Scan for the cell matching the given text and deliver its (x, y) coordinate at center. 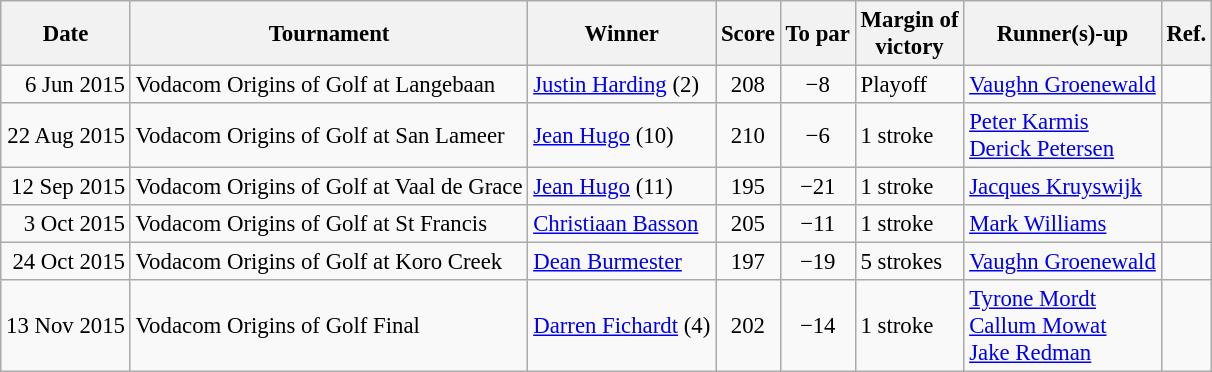
Runner(s)-up (1062, 34)
Justin Harding (2) (622, 85)
Date (66, 34)
Margin ofvictory (910, 34)
Score (748, 34)
210 (748, 136)
Dean Burmester (622, 262)
−14 (818, 326)
−11 (818, 224)
Jean Hugo (11) (622, 187)
13 Nov 2015 (66, 326)
Peter Karmis Derick Petersen (1062, 136)
12 Sep 2015 (66, 187)
205 (748, 224)
−6 (818, 136)
Playoff (910, 85)
Vodacom Origins of Golf at Vaal de Grace (329, 187)
Vodacom Origins of Golf at Koro Creek (329, 262)
Ref. (1186, 34)
3 Oct 2015 (66, 224)
−8 (818, 85)
24 Oct 2015 (66, 262)
Vodacom Origins of Golf at San Lameer (329, 136)
To par (818, 34)
−21 (818, 187)
Mark Williams (1062, 224)
Darren Fichardt (4) (622, 326)
−19 (818, 262)
208 (748, 85)
Vodacom Origins of Golf at Langebaan (329, 85)
22 Aug 2015 (66, 136)
Tournament (329, 34)
Tyrone Mordt Callum Mowat Jake Redman (1062, 326)
Winner (622, 34)
195 (748, 187)
Jacques Kruyswijk (1062, 187)
6 Jun 2015 (66, 85)
Vodacom Origins of Golf Final (329, 326)
202 (748, 326)
Jean Hugo (10) (622, 136)
197 (748, 262)
Christiaan Basson (622, 224)
5 strokes (910, 262)
Vodacom Origins of Golf at St Francis (329, 224)
